Find where the given text appears and provide that cell's center as (X, Y) coordinate. 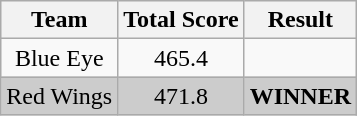
Blue Eye (60, 58)
471.8 (181, 96)
Total Score (181, 20)
Team (60, 20)
Red Wings (60, 96)
WINNER (300, 96)
Result (300, 20)
465.4 (181, 58)
